Pinpoint the cell where the given text exists, returning its (x, y) midpoint coordinate. 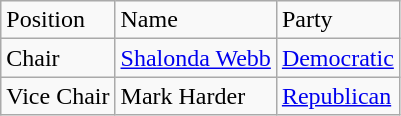
Shalonda Webb (196, 58)
Mark Harder (196, 96)
Vice Chair (58, 96)
Democratic (338, 58)
Party (338, 20)
Chair (58, 58)
Position (58, 20)
Republican (338, 96)
Name (196, 20)
